Scan for the cell matching the given text and deliver its (x, y) coordinate at center. 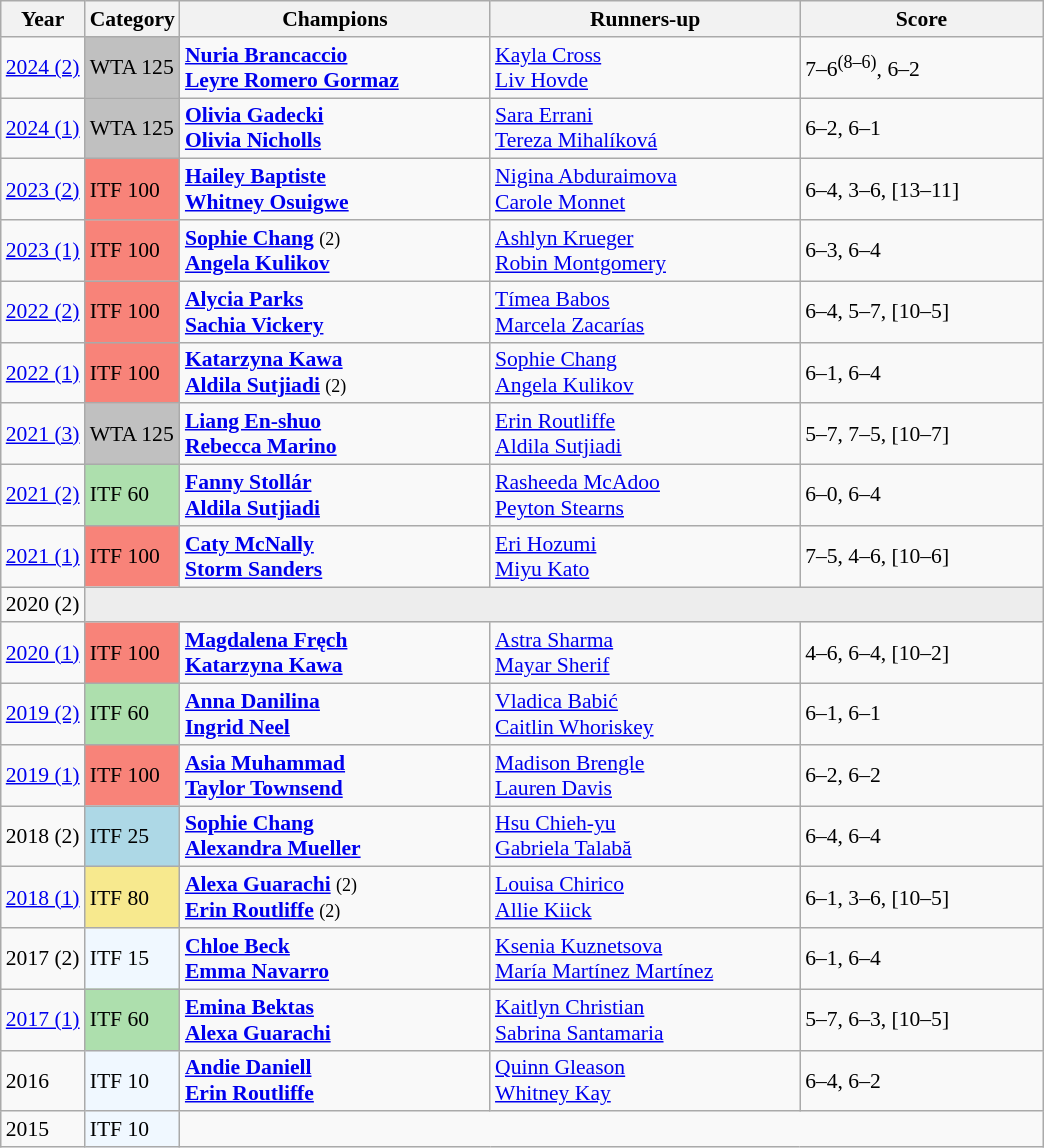
Sara Errani Tereza Mihalíková (645, 128)
Score (922, 19)
6–4, 6–4 (922, 836)
2016 (43, 1080)
2024 (2) (43, 68)
2017 (1) (43, 1020)
Sophie Chang Alexandra Mueller (335, 836)
6–3, 6–4 (922, 250)
2020 (2) (43, 605)
6–4, 6–2 (922, 1080)
6–1, 3–6, [10–5] (922, 898)
Eri Hozumi Miyu Kato (645, 556)
Ksenia Kuznetsova María Martínez Martínez (645, 958)
Ashlyn Krueger Robin Montgomery (645, 250)
Nigina Abduraimova Carole Monnet (645, 190)
Louisa Chirico Allie Kiick (645, 898)
Fanny Stollár Aldila Sutjiadi (335, 496)
Kaitlyn Christian Sabrina Santamaria (645, 1020)
5–7, 6–3, [10–5] (922, 1020)
Runners-up (645, 19)
6–4, 5–7, [10–5] (922, 312)
Liang En-shuo Rebecca Marino (335, 434)
Madison Brengle Lauren Davis (645, 776)
Vladica Babić Caitlin Whoriskey (645, 714)
2018 (1) (43, 898)
Katarzyna Kawa Aldila Sutjiadi (2) (335, 372)
Hailey Baptiste Whitney Osuigwe (335, 190)
2015 (43, 1130)
Alexa Guarachi (2) Erin Routliffe (2) (335, 898)
Sophie Chang (2) Angela Kulikov (335, 250)
Tímea Babos Marcela Zacarías (645, 312)
Nuria Brancaccio Leyre Romero Gormaz (335, 68)
Quinn Gleason Whitney Kay (645, 1080)
2021 (1) (43, 556)
2022 (1) (43, 372)
6–0, 6–4 (922, 496)
Erin Routliffe Aldila Sutjiadi (645, 434)
Chloe Beck Emma Navarro (335, 958)
6–4, 3–6, [13–11] (922, 190)
Asia Muhammad Taylor Townsend (335, 776)
Sophie Chang Angela Kulikov (645, 372)
2018 (2) (43, 836)
Andie Daniell Erin Routliffe (335, 1080)
Caty McNally Storm Sanders (335, 556)
7–6(8–6), 6–2 (922, 68)
2020 (1) (43, 654)
Hsu Chieh-yu Gabriela Talabă (645, 836)
2021 (3) (43, 434)
2017 (2) (43, 958)
Anna Danilina Ingrid Neel (335, 714)
2019 (1) (43, 776)
2023 (1) (43, 250)
Year (43, 19)
6–1, 6–1 (922, 714)
6–2, 6–1 (922, 128)
Kayla Cross Liv Hovde (645, 68)
Champions (335, 19)
2021 (2) (43, 496)
7–5, 4–6, [10–6] (922, 556)
Olivia Gadecki Olivia Nicholls (335, 128)
2023 (2) (43, 190)
ITF 15 (132, 958)
4–6, 6–4, [10–2] (922, 654)
2019 (2) (43, 714)
2022 (2) (43, 312)
Emina Bektas Alexa Guarachi (335, 1020)
Magdalena Fręch Katarzyna Kawa (335, 654)
ITF 25 (132, 836)
Category (132, 19)
2024 (1) (43, 128)
Alycia Parks Sachia Vickery (335, 312)
5–7, 7–5, [10–7] (922, 434)
6–2, 6–2 (922, 776)
Astra Sharma Mayar Sherif (645, 654)
ITF 80 (132, 898)
Rasheeda McAdoo Peyton Stearns (645, 496)
